For the text-containing cell, return its midpoint in [X, Y] coordinate format. 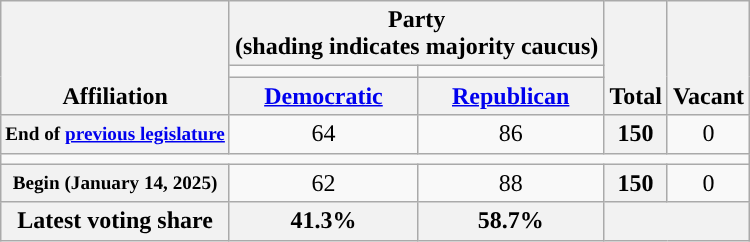
41.3% [323, 221]
86 [511, 134]
64 [323, 134]
58.7% [511, 221]
62 [323, 183]
Affiliation [116, 58]
Vacant [708, 58]
88 [511, 183]
Democratic [323, 96]
Latest voting share [116, 221]
Begin (January 14, 2025) [116, 183]
Party(shading indicates majority caucus) [416, 34]
Republican [511, 96]
End of previous legislature [116, 134]
Total [636, 58]
